Detect which cell encompasses the target text, then output its (x, y) center coordinate. 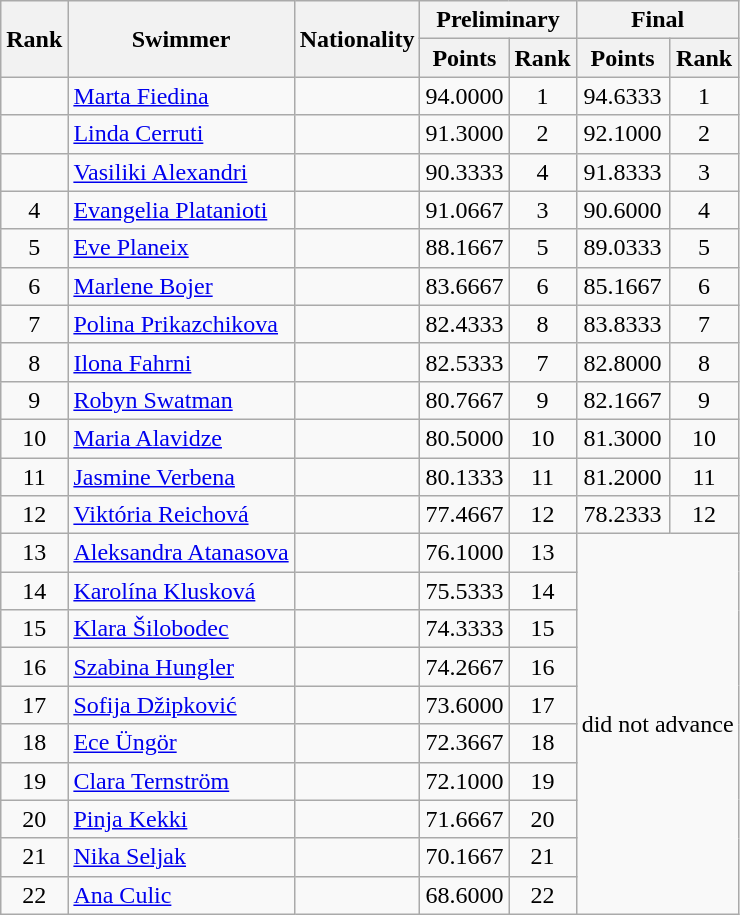
94.6333 (622, 96)
75.5333 (464, 591)
Pinja Kekki (181, 819)
70.1667 (464, 857)
Marta Fiedina (181, 96)
80.7667 (464, 400)
83.6667 (464, 286)
Nationality (357, 39)
77.4667 (464, 515)
Klara Šilobodec (181, 629)
74.2667 (464, 667)
Clara Ternström (181, 781)
Karolína Klusková (181, 591)
Jasmine Verbena (181, 477)
Aleksandra Atanasova (181, 553)
90.6000 (622, 210)
Robyn Swatman (181, 400)
80.5000 (464, 438)
80.1333 (464, 477)
Preliminary (498, 20)
Marlene Bojer (181, 286)
94.0000 (464, 96)
91.0667 (464, 210)
Polina Prikazchikova (181, 324)
Nika Seljak (181, 857)
78.2333 (622, 515)
Maria Alavidze (181, 438)
Vasiliki Alexandri (181, 172)
Szabina Hungler (181, 667)
83.8333 (622, 324)
90.3333 (464, 172)
81.2000 (622, 477)
did not advance (658, 724)
Linda Cerruti (181, 134)
Sofija Džipković (181, 705)
Ana Culic (181, 895)
92.1000 (622, 134)
Final (658, 20)
76.1000 (464, 553)
73.6000 (464, 705)
85.1667 (622, 286)
74.3333 (464, 629)
82.1667 (622, 400)
91.8333 (622, 172)
Ilona Fahrni (181, 362)
Swimmer (181, 39)
81.3000 (622, 438)
72.1000 (464, 781)
Ece Üngör (181, 743)
72.3667 (464, 743)
71.6667 (464, 819)
82.4333 (464, 324)
Eve Planeix (181, 248)
Evangelia Platanioti (181, 210)
91.3000 (464, 134)
88.1667 (464, 248)
Viktória Reichová (181, 515)
68.6000 (464, 895)
82.8000 (622, 362)
89.0333 (622, 248)
82.5333 (464, 362)
